Pinpoint the cell where the given text exists, returning its (X, Y) midpoint coordinate. 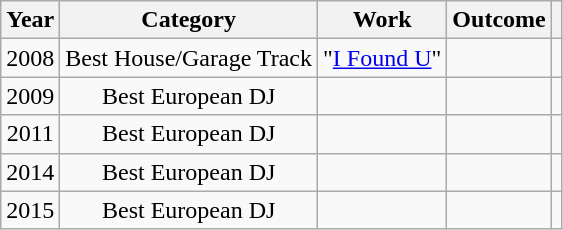
2014 (30, 172)
Year (30, 20)
Best House/Garage Track (189, 58)
Outcome (499, 20)
2008 (30, 58)
Category (189, 20)
2009 (30, 96)
Work (382, 20)
2011 (30, 134)
"I Found U" (382, 58)
2015 (30, 210)
